Search for the cell housing the specified text and yield its [x, y] center coordinate. 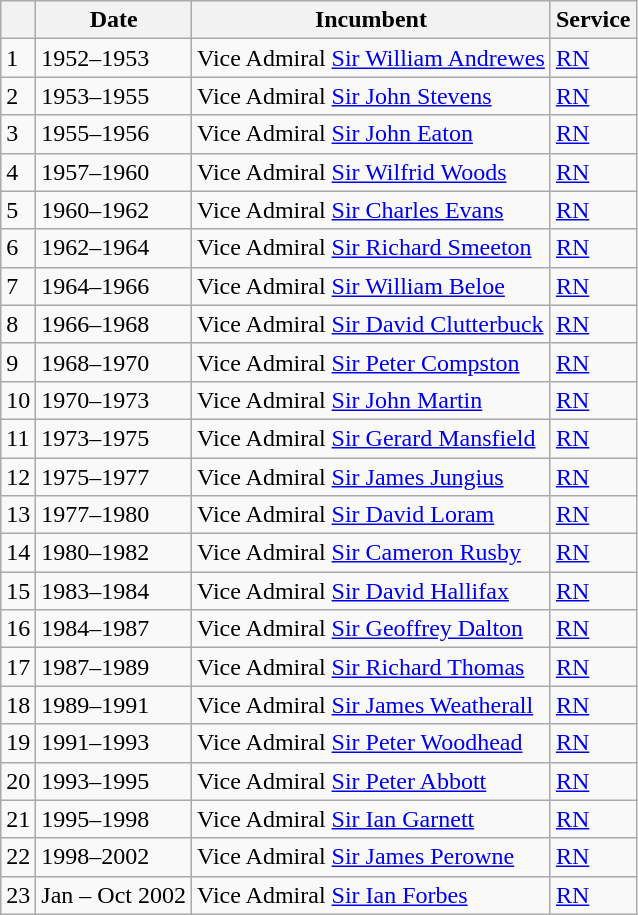
1968–1970 [114, 362]
Vice Admiral Sir Peter Woodhead [372, 743]
7 [18, 286]
Jan – Oct 2002 [114, 895]
1970–1973 [114, 400]
Date [114, 20]
Vice Admiral Sir Ian Forbes [372, 895]
1955–1956 [114, 134]
1953–1955 [114, 96]
1952–1953 [114, 58]
1964–1966 [114, 286]
1983–1984 [114, 591]
1998–2002 [114, 857]
19 [18, 743]
1984–1987 [114, 629]
1989–1991 [114, 705]
Incumbent [372, 20]
1975–1977 [114, 477]
20 [18, 781]
22 [18, 857]
Vice Admiral Sir John Eaton [372, 134]
Vice Admiral Sir David Hallifax [372, 591]
Vice Admiral Sir William Andrewes [372, 58]
Vice Admiral Sir Ian Garnett [372, 819]
1960–1962 [114, 210]
Vice Admiral Sir James Perowne [372, 857]
Vice Admiral Sir Charles Evans [372, 210]
1987–1989 [114, 667]
18 [18, 705]
1977–1980 [114, 515]
3 [18, 134]
16 [18, 629]
5 [18, 210]
9 [18, 362]
Vice Admiral Sir John Stevens [372, 96]
1973–1975 [114, 438]
1991–1993 [114, 743]
Vice Admiral Sir Cameron Rusby [372, 553]
23 [18, 895]
13 [18, 515]
Vice Admiral Sir William Beloe [372, 286]
1966–1968 [114, 324]
Vice Admiral Sir John Martin [372, 400]
1 [18, 58]
2 [18, 96]
1962–1964 [114, 248]
12 [18, 477]
6 [18, 248]
Vice Admiral Sir Richard Thomas [372, 667]
1993–1995 [114, 781]
Service [593, 20]
Vice Admiral Sir Gerard Mansfield [372, 438]
17 [18, 667]
Vice Admiral Sir Richard Smeeton [372, 248]
1995–1998 [114, 819]
1980–1982 [114, 553]
10 [18, 400]
Vice Admiral Sir Peter Abbott [372, 781]
15 [18, 591]
1957–1960 [114, 172]
Vice Admiral Sir David Loram [372, 515]
Vice Admiral Sir James Jungius [372, 477]
Vice Admiral Sir Wilfrid Woods [372, 172]
Vice Admiral Sir Geoffrey Dalton [372, 629]
21 [18, 819]
11 [18, 438]
Vice Admiral Sir David Clutterbuck [372, 324]
14 [18, 553]
Vice Admiral Sir James Weatherall [372, 705]
8 [18, 324]
Vice Admiral Sir Peter Compston [372, 362]
4 [18, 172]
